Extract the [X, Y] coordinate from the center of the cell holding the provided text.  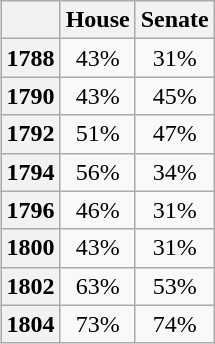
63% [98, 286]
34% [174, 172]
47% [174, 134]
53% [174, 286]
1788 [30, 58]
1804 [30, 324]
Senate [174, 20]
1794 [30, 172]
1790 [30, 96]
1792 [30, 134]
74% [174, 324]
56% [98, 172]
51% [98, 134]
1802 [30, 286]
73% [98, 324]
House [98, 20]
45% [174, 96]
46% [98, 210]
1800 [30, 248]
1796 [30, 210]
